Search for the cell housing the specified text and yield its (X, Y) center coordinate. 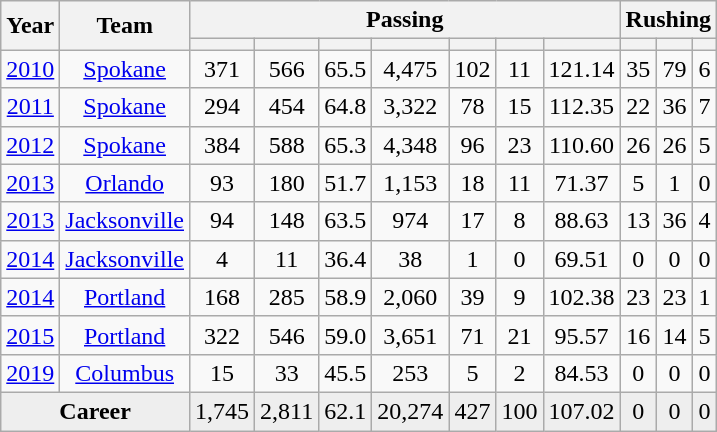
3,651 (410, 335)
18 (472, 183)
58.9 (346, 297)
2019 (30, 373)
63.5 (346, 221)
974 (410, 221)
2,811 (287, 411)
14 (674, 335)
112.35 (582, 107)
36.4 (346, 259)
16 (638, 335)
427 (472, 411)
180 (287, 183)
2010 (30, 69)
Orlando (125, 183)
Year (30, 26)
84.53 (582, 373)
17 (472, 221)
546 (287, 335)
8 (520, 221)
588 (287, 145)
121.14 (582, 69)
93 (222, 183)
384 (222, 145)
65.3 (346, 145)
1,153 (410, 183)
2011 (30, 107)
294 (222, 107)
4,475 (410, 69)
2015 (30, 335)
38 (410, 259)
285 (287, 297)
107.02 (582, 411)
94 (222, 221)
2 (520, 373)
96 (472, 145)
6 (705, 69)
3,322 (410, 107)
322 (222, 335)
71 (472, 335)
566 (287, 69)
21 (520, 335)
13 (638, 221)
22 (638, 107)
Career (96, 411)
Rushing (668, 20)
88.63 (582, 221)
110.60 (582, 145)
65.5 (346, 69)
64.8 (346, 107)
371 (222, 69)
Columbus (125, 373)
4,348 (410, 145)
7 (705, 107)
2012 (30, 145)
100 (520, 411)
Passing (406, 20)
79 (674, 69)
71.37 (582, 183)
148 (287, 221)
168 (222, 297)
454 (287, 107)
102.38 (582, 297)
39 (472, 297)
69.51 (582, 259)
2,060 (410, 297)
9 (520, 297)
20,274 (410, 411)
45.5 (346, 373)
59.0 (346, 335)
33 (287, 373)
95.57 (582, 335)
253 (410, 373)
35 (638, 69)
62.1 (346, 411)
Team (125, 26)
102 (472, 69)
78 (472, 107)
1,745 (222, 411)
51.7 (346, 183)
